For the text-containing cell, return its midpoint in [x, y] coordinate format. 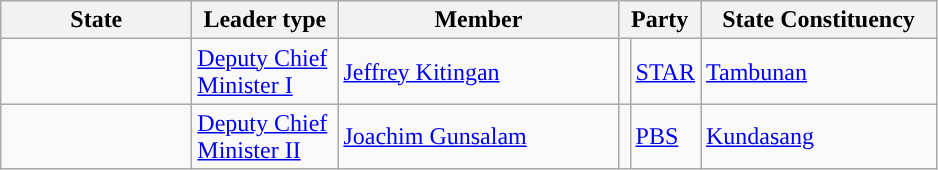
STAR [665, 72]
Kundasang [818, 136]
State Constituency [818, 20]
Member [478, 20]
PBS [665, 136]
Deputy Chief Minister II [265, 136]
Tambunan [818, 72]
State [96, 20]
Joachim Gunsalam [478, 136]
Deputy Chief Minister I [265, 72]
Leader type [265, 20]
Party [660, 20]
Jeffrey Kitingan [478, 72]
